Locate the cell with the specified text and output its (x, y) center coordinate. 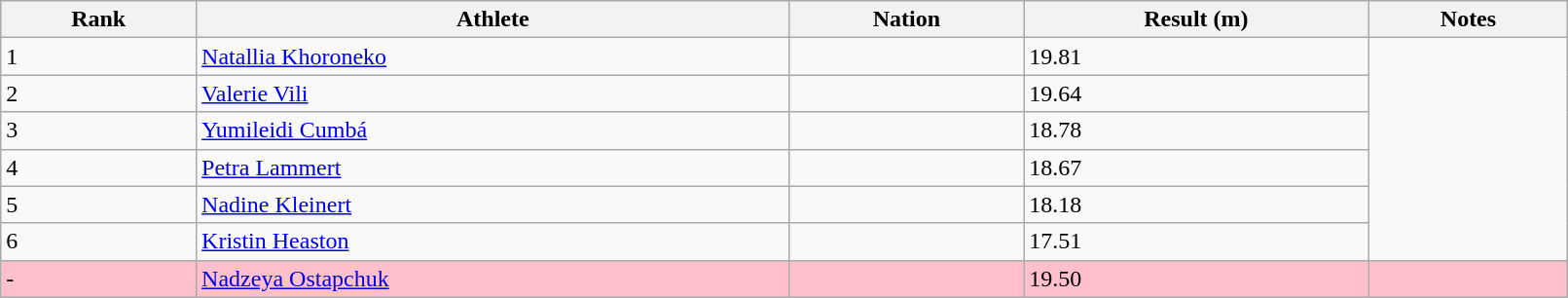
5 (99, 205)
Athlete (493, 19)
6 (99, 242)
Yumileidi Cumbá (493, 130)
2 (99, 93)
Notes (1468, 19)
Nation (907, 19)
Nadzeya Ostapchuk (493, 279)
19.50 (1196, 279)
1 (99, 56)
19.64 (1196, 93)
Natallia Khoroneko (493, 56)
18.78 (1196, 130)
19.81 (1196, 56)
Nadine Kleinert (493, 205)
Rank (99, 19)
17.51 (1196, 242)
4 (99, 168)
Valerie Vili (493, 93)
Petra Lammert (493, 168)
18.18 (1196, 205)
- (99, 279)
Result (m) (1196, 19)
Kristin Heaston (493, 242)
18.67 (1196, 168)
3 (99, 130)
